Provide the [X, Y] coordinate of the cell's center where the given text is located.  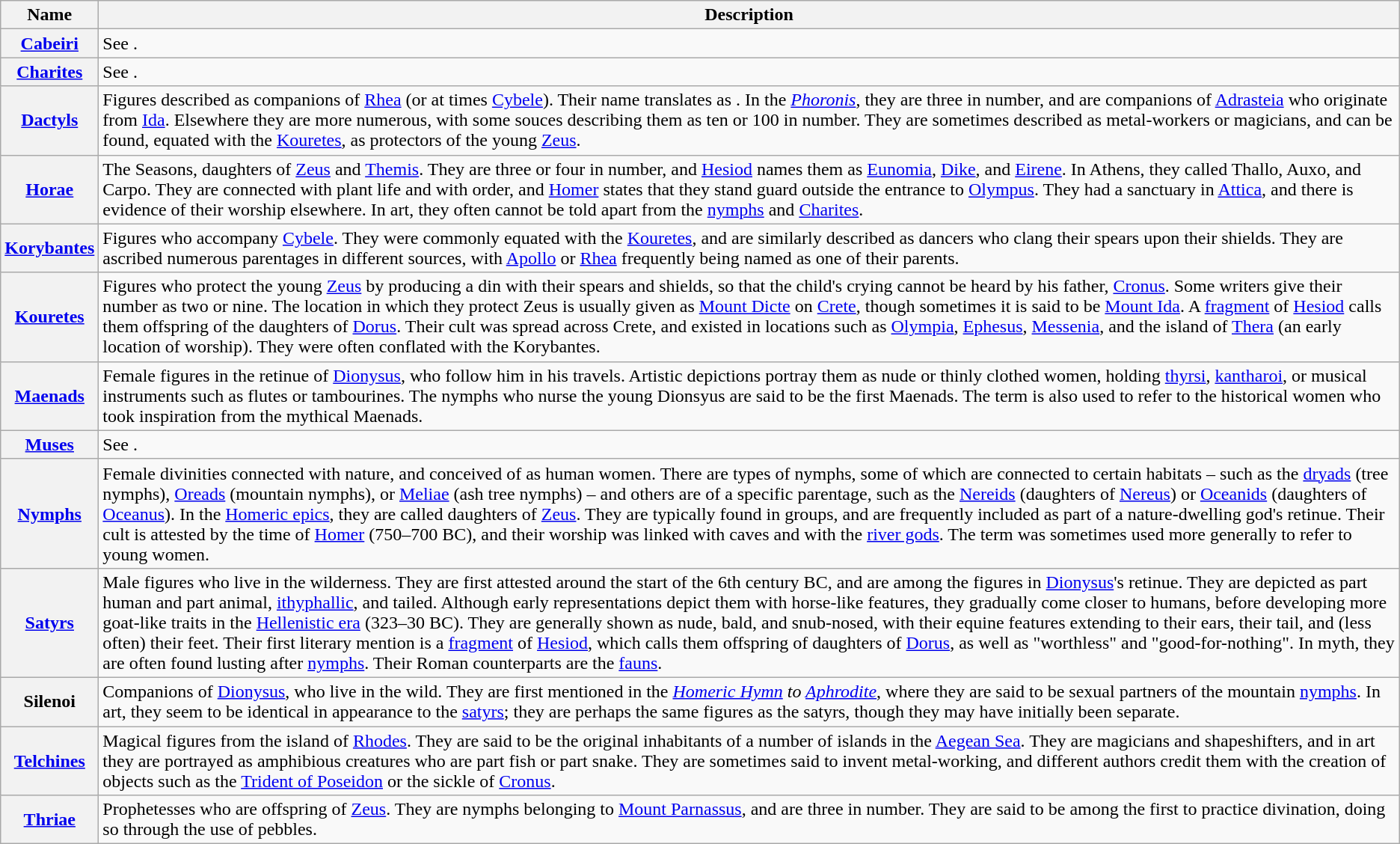
Dactyls [49, 120]
Muses [49, 444]
Silenoi [49, 702]
Maenads [49, 396]
Kouretes [49, 317]
Thriae [49, 820]
Name [49, 15]
Telchines [49, 760]
Charites [49, 72]
Description [749, 15]
Cabeiri [49, 43]
Korybantes [49, 248]
Horae [49, 189]
Nymphs [49, 513]
Satyrs [49, 623]
